Determine the (x, y) coordinate at the center of the cell enclosing the given text.  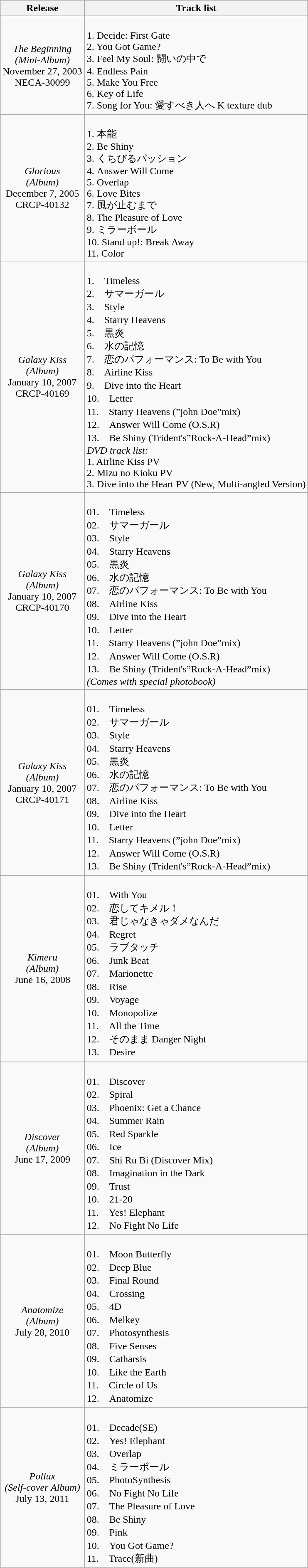
Pollux(Self-cover Album) July 13, 2011 (42, 1488)
Anatomize(Album) July 28, 2010 (42, 1321)
Release (42, 8)
Galaxy Kiss(Album) January 10, 2007 CRCP-40169 (42, 377)
Track list (196, 8)
1. Decide: First Gate 2. You Got Game? 3. Feel My Soul: 闘いの中で 4. Endless Pain 5. Make You Free 6. Key of Life 7. Song for You: 愛すべき人へ K texture dub (196, 65)
Glorious(Album) December 7, 2005 CRCP-40132 (42, 188)
Kimeru(Album) June 16, 2008 (42, 969)
Galaxy Kiss(Album) January 10, 2007 CRCP-40170 (42, 591)
Galaxy Kiss(Album) January 10, 2007 CRCP-40171 (42, 783)
Discover(Album) June 17, 2009 (42, 1148)
The Beginning(Mini-Album) November 27, 2003 NECA-30099 (42, 65)
